Search for the cell housing the specified text and yield its [X, Y] center coordinate. 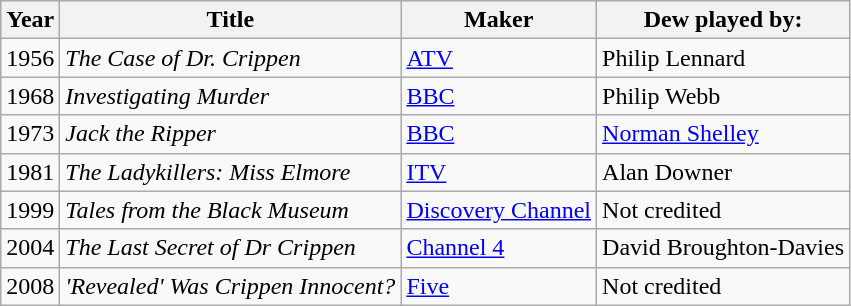
1981 [30, 172]
1999 [30, 210]
Dew played by: [724, 20]
Five [499, 286]
Year [30, 20]
2008 [30, 286]
David Broughton-Davies [724, 248]
Tales from the Black Museum [230, 210]
The Ladykillers: Miss Elmore [230, 172]
2004 [30, 248]
ITV [499, 172]
Philip Webb [724, 96]
Maker [499, 20]
Title [230, 20]
'Revealed' Was Crippen Innocent? [230, 286]
1968 [30, 96]
The Case of Dr. Crippen [230, 58]
Alan Downer [724, 172]
Norman Shelley [724, 134]
1973 [30, 134]
Investigating Murder [230, 96]
Philip Lennard [724, 58]
1956 [30, 58]
The Last Secret of Dr Crippen [230, 248]
Discovery Channel [499, 210]
Channel 4 [499, 248]
Jack the Ripper [230, 134]
ATV [499, 58]
